Extract the [X, Y] coordinate from the center of the cell holding the provided text.  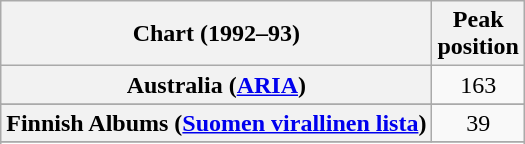
Finnish Albums (Suomen virallinen lista) [216, 123]
163 [478, 85]
39 [478, 123]
Australia (ARIA) [216, 85]
Chart (1992–93) [216, 34]
Peak position [478, 34]
